Scan for the cell matching the given text and deliver its (x, y) coordinate at center. 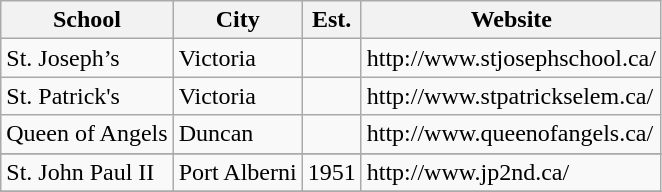
http://www.queenofangels.ca/ (511, 134)
St. John Paul II (87, 172)
Queen of Angels (87, 134)
1951 (332, 172)
St. Joseph’s (87, 58)
http://www.stjosephschool.ca/ (511, 58)
Website (511, 20)
Duncan (238, 134)
Port Alberni (238, 172)
City (238, 20)
http://www.jp2nd.ca/ (511, 172)
http://www.stpatrickselem.ca/ (511, 96)
School (87, 20)
Est. (332, 20)
St. Patrick's (87, 96)
